Capture the cell that displays the provided text and extract its (x, y) central coordinate. 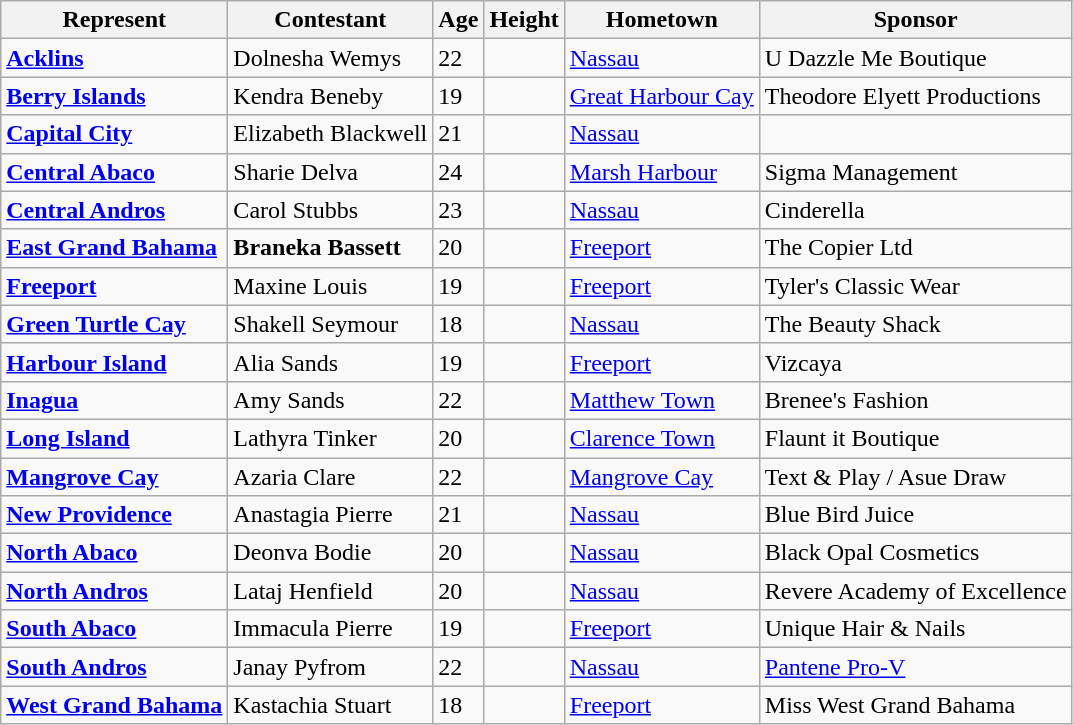
Berry Islands (114, 96)
Text & Play / Asue Draw (916, 477)
Revere Academy of Excellence (916, 591)
Deonva Bodie (330, 553)
Unique Hair & Nails (916, 629)
Anastagia Pierre (330, 515)
Green Turtle Cay (114, 324)
South Abaco (114, 629)
Tyler's Classic Wear (916, 286)
Harbour Island (114, 362)
Dolnesha Wemys (330, 58)
Blue Bird Juice (916, 515)
23 (458, 210)
Long Island (114, 438)
Matthew Town (662, 400)
Black Opal Cosmetics (916, 553)
Great Harbour Cay (662, 96)
Height (524, 20)
New Providence (114, 515)
South Andros (114, 667)
U Dazzle Me Boutique (916, 58)
Lathyra Tinker (330, 438)
North Abaco (114, 553)
Theodore Elyett Productions (916, 96)
Flaunt it Boutique (916, 438)
Kendra Beneby (330, 96)
Azaria Clare (330, 477)
Carol Stubbs (330, 210)
The Beauty Shack (916, 324)
Immacula Pierre (330, 629)
Central Andros (114, 210)
Marsh Harbour (662, 172)
West Grand Bahama (114, 705)
Acklins (114, 58)
Pantene Pro-V (916, 667)
Cinderella (916, 210)
Maxine Louis (330, 286)
North Andros (114, 591)
Miss West Grand Bahama (916, 705)
Central Abaco (114, 172)
Sponsor (916, 20)
Braneka Bassett (330, 248)
Clarence Town (662, 438)
Represent (114, 20)
24 (458, 172)
Shakell Seymour (330, 324)
The Copier Ltd (916, 248)
Brenee's Fashion (916, 400)
Elizabeth Blackwell (330, 134)
Hometown (662, 20)
Lataj Henfield (330, 591)
East Grand Bahama (114, 248)
Contestant (330, 20)
Sigma Management (916, 172)
Janay Pyfrom (330, 667)
Amy Sands (330, 400)
Sharie Delva (330, 172)
Alia Sands (330, 362)
Age (458, 20)
Kastachia Stuart (330, 705)
Inagua (114, 400)
Vizcaya (916, 362)
Capital City (114, 134)
